Output the [x, y] coordinate of the center of the cell containing the given text.  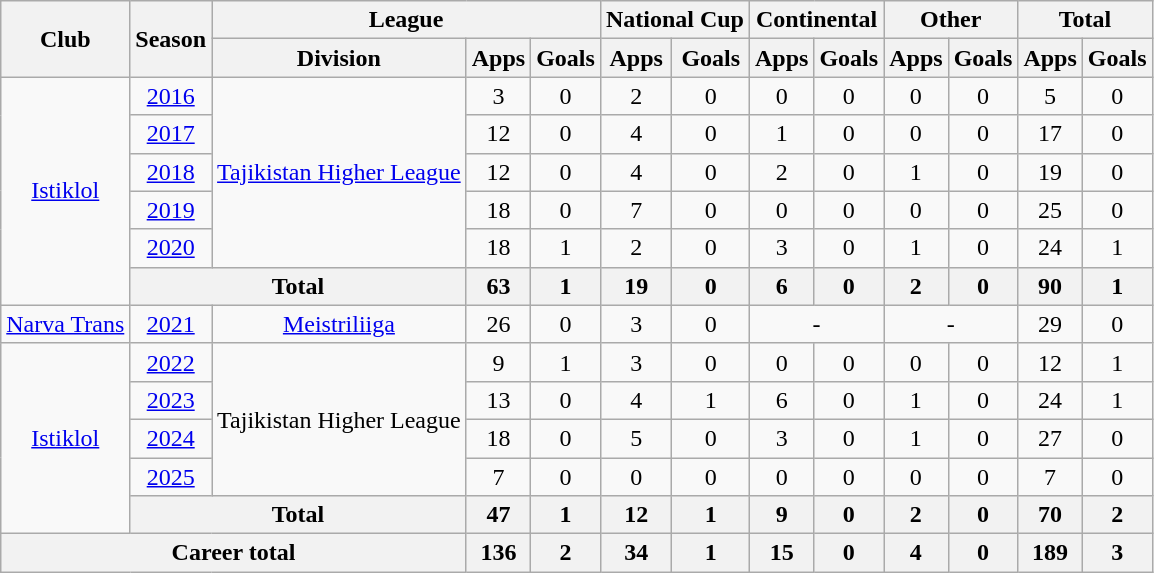
2018 [171, 172]
189 [1050, 553]
2016 [171, 96]
2020 [171, 248]
League [406, 20]
Narva Trans [66, 324]
25 [1050, 210]
34 [636, 553]
2022 [171, 362]
63 [498, 286]
2024 [171, 438]
2025 [171, 477]
29 [1050, 324]
26 [498, 324]
15 [781, 553]
13 [498, 400]
Season [171, 39]
70 [1050, 515]
Meistriliiga [340, 324]
47 [498, 515]
2019 [171, 210]
90 [1050, 286]
Other [951, 20]
Career total [234, 553]
27 [1050, 438]
2023 [171, 400]
Club [66, 39]
2017 [171, 134]
National Cup [674, 20]
2021 [171, 324]
17 [1050, 134]
Continental [816, 20]
136 [498, 553]
Division [340, 58]
